For the text-containing cell, return its midpoint in [X, Y] coordinate format. 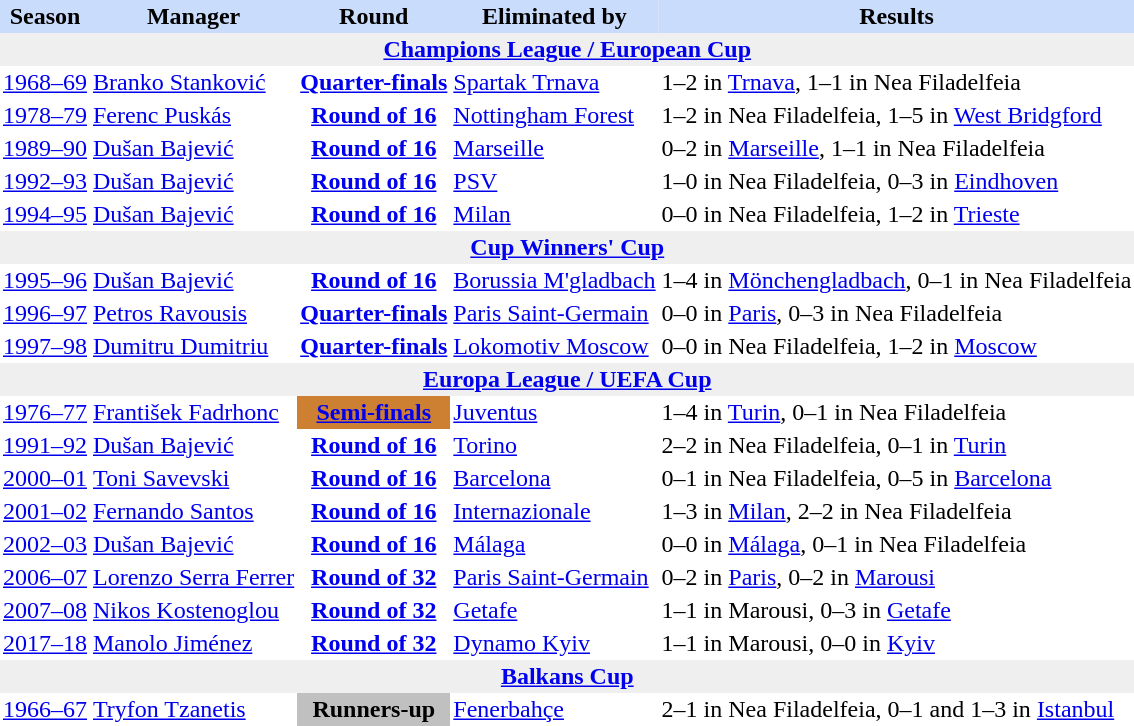
Manolo Jiménez [194, 644]
1991–92 [45, 446]
Manager [194, 16]
1989–90 [45, 148]
Borussia M'gladbach [554, 280]
1992–93 [45, 182]
PSV [554, 182]
2001–02 [45, 512]
Nikos Kostenoglou [194, 610]
2000–01 [45, 478]
Nottingham Forest [554, 116]
Tryfon Tzanetis [194, 710]
Barcelona [554, 478]
Fenerbahçe [554, 710]
Getafe [554, 610]
Spartak Trnava [554, 82]
1995–96 [45, 280]
Juventus [554, 412]
Petros Ravousis [194, 314]
1966–67 [45, 710]
1976–77 [45, 412]
František Fadrhonc [194, 412]
Toni Savevski [194, 478]
Málaga [554, 544]
1996–97 [45, 314]
Branko Stanković [194, 82]
Round [374, 16]
Torino [554, 446]
Dumitru Dumitriu [194, 346]
Runners-up [374, 710]
2017–18 [45, 644]
Ferenc Puskás [194, 116]
Eliminated by [554, 16]
2002–03 [45, 544]
1997–98 [45, 346]
1994–95 [45, 214]
Dynamo Kyiv [554, 644]
Internazionale [554, 512]
Lokomotiv Moscow [554, 346]
2006–07 [45, 578]
Marseille [554, 148]
Fernando Santos [194, 512]
Semi-finals [374, 412]
Season [45, 16]
1978–79 [45, 116]
Milan [554, 214]
1968–69 [45, 82]
Lorenzo Serra Ferrer [194, 578]
2007–08 [45, 610]
